From the cell containing the given text, extract its center point as (X, Y) coordinate. 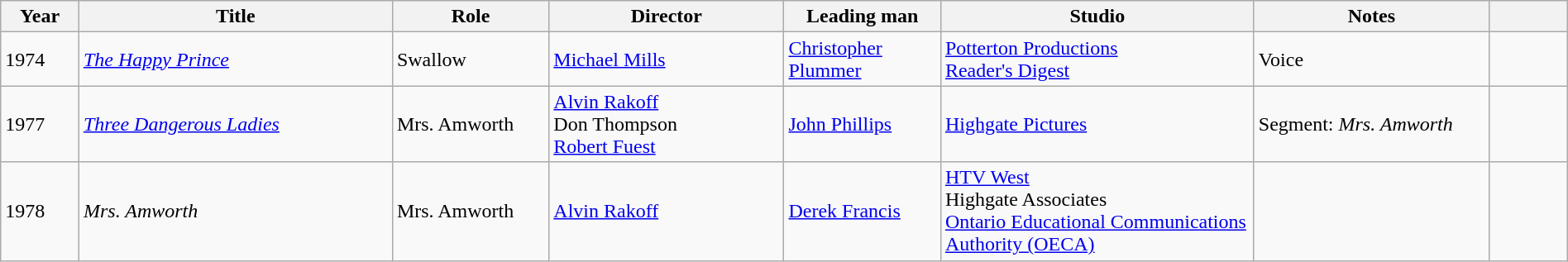
Studio (1097, 17)
1978 (40, 212)
Potterton ProductionsReader's Digest (1097, 60)
Director (667, 17)
Title (235, 17)
Notes (1371, 17)
Highgate Pictures (1097, 124)
HTV WestHighgate AssociatesOntario Educational Communications Authority (OECA) (1097, 212)
John Phillips (862, 124)
Alvin Rakoff (667, 212)
Swallow (470, 60)
Christopher Plummer (862, 60)
Leading man (862, 17)
Role (470, 17)
Michael Mills (667, 60)
Year (40, 17)
Segment: Mrs. Amworth (1371, 124)
Derek Francis (862, 212)
The Happy Prince (235, 60)
1974 (40, 60)
Voice (1371, 60)
Three Dangerous Ladies (235, 124)
Alvin RakoffDon ThompsonRobert Fuest (667, 124)
1977 (40, 124)
